From the cell containing the given text, extract its center point as (X, Y) coordinate. 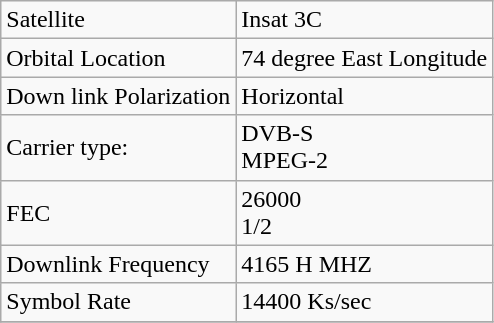
74 degree East Longitude (364, 58)
260001/2 (364, 212)
Horizontal (364, 96)
DVB-SMPEG-2 (364, 148)
Symbol Rate (118, 302)
Downlink Frequency (118, 264)
Carrier type: (118, 148)
4165 H MHZ (364, 264)
Orbital Location (118, 58)
Insat 3C (364, 20)
Down link Polarization (118, 96)
Satellite (118, 20)
FEC (118, 212)
14400 Ks/sec (364, 302)
